Capture the cell that displays the provided text and extract its (x, y) central coordinate. 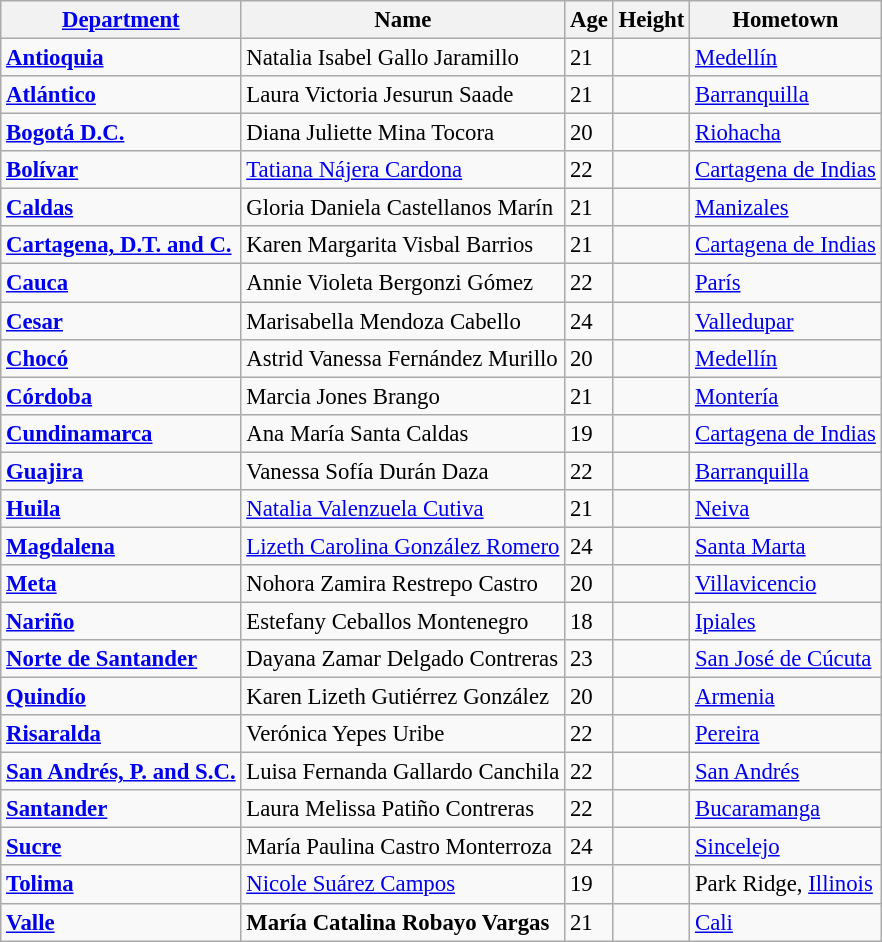
Valledupar (786, 321)
Nariño (121, 621)
Lizeth Carolina González Romero (403, 546)
Verónica Yepes Uribe (403, 734)
Natalia Isabel Gallo Jaramillo (403, 58)
Diana Juliette Mina Tocora (403, 133)
Astrid Vanessa Fernández Murillo (403, 358)
Córdoba (121, 396)
Ana María Santa Caldas (403, 433)
San Andrés (786, 772)
Villavicencio (786, 584)
Bogotá D.C. (121, 133)
Sucre (121, 847)
Sincelejo (786, 847)
Gloria Daniela Castellanos Marín (403, 208)
Riohacha (786, 133)
Atlántico (121, 95)
Santa Marta (786, 546)
23 (590, 659)
Karen Margarita Visbal Barrios (403, 245)
Annie Violeta Bergonzi Gómez (403, 283)
Tolima (121, 885)
Age (590, 20)
Guajira (121, 471)
Luisa Fernanda Gallardo Canchila (403, 772)
Chocó (121, 358)
San José de Cúcuta (786, 659)
Ipiales (786, 621)
María Catalina Robayo Vargas (403, 922)
Cesar (121, 321)
Cauca (121, 283)
Magdalena (121, 546)
Meta (121, 584)
Montería (786, 396)
Vanessa Sofía Durán Daza (403, 471)
Bucaramanga (786, 809)
Karen Lizeth Gutiérrez González (403, 697)
Pereira (786, 734)
Bolívar (121, 170)
Cartagena, D.T. and C. (121, 245)
Natalia Valenzuela Cutiva (403, 509)
Armenia (786, 697)
Santander (121, 809)
Hometown (786, 20)
Nicole Suárez Campos (403, 885)
Tatiana Nájera Cardona (403, 170)
Height (651, 20)
18 (590, 621)
Cundinamarca (121, 433)
San Andrés, P. and S.C. (121, 772)
Manizales (786, 208)
Cali (786, 922)
Norte de Santander (121, 659)
Valle (121, 922)
Estefany Ceballos Montenegro (403, 621)
Nohora Zamira Restrepo Castro (403, 584)
Marcia Jones Brango (403, 396)
Laura Victoria Jesurun Saade (403, 95)
Park Ridge, Illinois (786, 885)
Antioquia (121, 58)
Laura Melissa Patiño Contreras (403, 809)
Name (403, 20)
Marisabella Mendoza Cabello (403, 321)
Dayana Zamar Delgado Contreras (403, 659)
Caldas (121, 208)
Department (121, 20)
París (786, 283)
Neiva (786, 509)
Risaralda (121, 734)
Quindío (121, 697)
María Paulina Castro Monterroza (403, 847)
Huila (121, 509)
